From the cell containing the given text, extract its center point as [X, Y] coordinate. 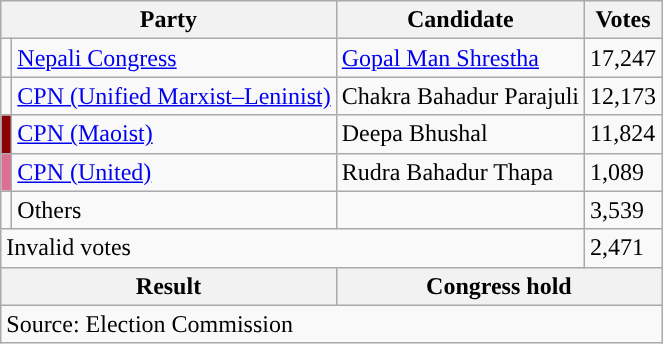
11,824 [624, 134]
Candidate [460, 20]
Result [168, 286]
Party [168, 20]
Others [174, 210]
Congress hold [498, 286]
17,247 [624, 58]
2,471 [624, 248]
Gopal Man Shrestha [460, 58]
Nepali Congress [174, 58]
12,173 [624, 96]
Deepa Bhushal [460, 134]
CPN (Unified Marxist–Leninist) [174, 96]
Invalid votes [293, 248]
CPN (Maoist) [174, 134]
Rudra Bahadur Thapa [460, 172]
3,539 [624, 210]
Votes [624, 20]
Chakra Bahadur Parajuli [460, 96]
1,089 [624, 172]
Source: Election Commission [332, 324]
CPN (United) [174, 172]
